Pinpoint the cell where the given text exists, returning its (X, Y) midpoint coordinate. 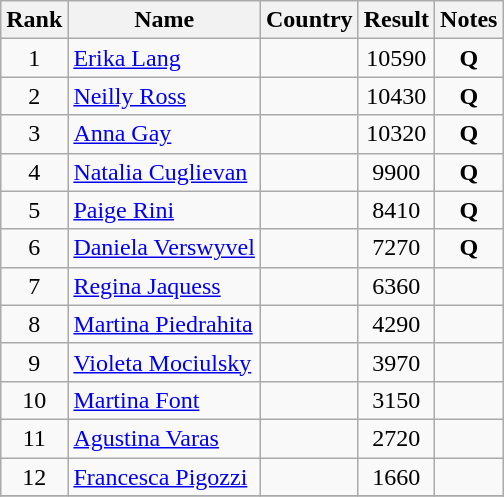
8 (34, 324)
10 (34, 400)
12 (34, 477)
Erika Lang (164, 58)
Country (309, 20)
Paige Rini (164, 210)
4 (34, 172)
Natalia Cuglievan (164, 172)
10590 (396, 58)
Name (164, 20)
6360 (396, 286)
4290 (396, 324)
1660 (396, 477)
10320 (396, 134)
Violeta Mociulsky (164, 362)
Martina Piedrahita (164, 324)
5 (34, 210)
7270 (396, 248)
3 (34, 134)
10430 (396, 96)
Martina Font (164, 400)
8410 (396, 210)
Francesca Pigozzi (164, 477)
7 (34, 286)
1 (34, 58)
Neilly Ross (164, 96)
9 (34, 362)
2 (34, 96)
Result (396, 20)
3970 (396, 362)
3150 (396, 400)
Agustina Varas (164, 438)
Notes (469, 20)
9900 (396, 172)
Rank (34, 20)
Anna Gay (164, 134)
Daniela Verswyvel (164, 248)
Regina Jaquess (164, 286)
11 (34, 438)
2720 (396, 438)
6 (34, 248)
